Determine the (x, y) coordinate at the center of the cell enclosing the given text.  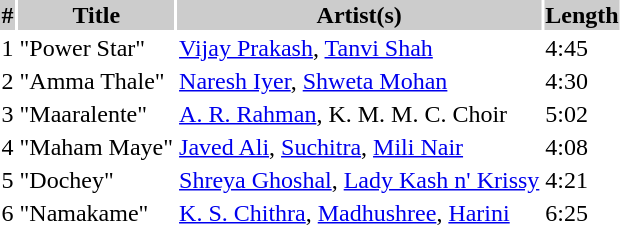
3 (8, 114)
4:21 (582, 180)
Length (582, 15)
# (8, 15)
Title (96, 15)
5 (8, 180)
A. R. Rahman, K. M. M. C. Choir (360, 114)
5:02 (582, 114)
Artist(s) (360, 15)
4:45 (582, 48)
4:30 (582, 81)
4 (8, 147)
2 (8, 81)
Javed Ali, Suchitra, Mili Nair (360, 147)
1 (8, 48)
Naresh Iyer, Shweta Mohan (360, 81)
"Power Star" (96, 48)
Vijay Prakash, Tanvi Shah (360, 48)
"Dochey" (96, 180)
Shreya Ghoshal, Lady Kash n' Krissy (360, 180)
"Maaralente" (96, 114)
"Amma Thale" (96, 81)
"Maham Maye" (96, 147)
4:08 (582, 147)
